Pinpoint the cell where the given text exists, returning its (x, y) midpoint coordinate. 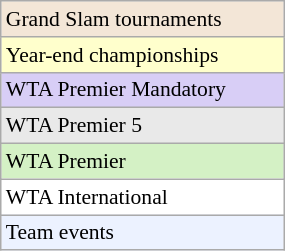
Year-end championships (142, 55)
WTA Premier (142, 162)
WTA Premier 5 (142, 126)
WTA Premier Mandatory (142, 90)
WTA International (142, 197)
Team events (142, 233)
Grand Slam tournaments (142, 19)
